Scan for the cell matching the given text and deliver its [x, y] coordinate at center. 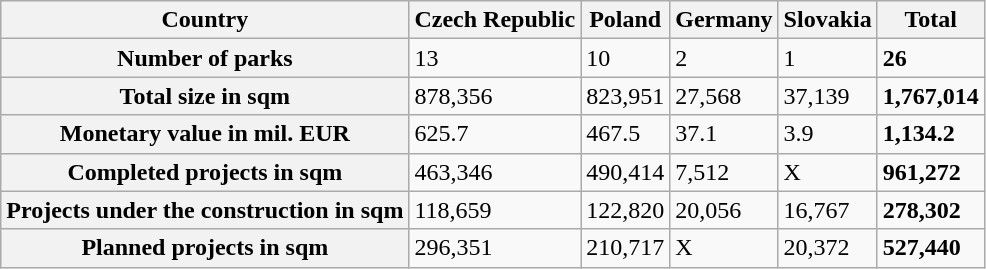
Poland [626, 20]
Total [930, 20]
10 [626, 58]
467.5 [626, 134]
Czech Republic [495, 20]
1,134.2 [930, 134]
2 [724, 58]
13 [495, 58]
7,512 [724, 172]
Projects under the construction in sqm [205, 210]
1 [828, 58]
Total size in sqm [205, 96]
122,820 [626, 210]
878,356 [495, 96]
37.1 [724, 134]
20,372 [828, 248]
26 [930, 58]
Germany [724, 20]
296,351 [495, 248]
210,717 [626, 248]
118,659 [495, 210]
3.9 [828, 134]
Completed projects in sqm [205, 172]
1,767,014 [930, 96]
27,568 [724, 96]
16,767 [828, 210]
Planned projects in sqm [205, 248]
961,272 [930, 172]
Number of parks [205, 58]
Slovakia [828, 20]
463,346 [495, 172]
490,414 [626, 172]
625.7 [495, 134]
823,951 [626, 96]
527,440 [930, 248]
20,056 [724, 210]
Country [205, 20]
Monetary value in mil. EUR [205, 134]
278,302 [930, 210]
37,139 [828, 96]
